Pinpoint the cell where the given text exists, returning its (x, y) midpoint coordinate. 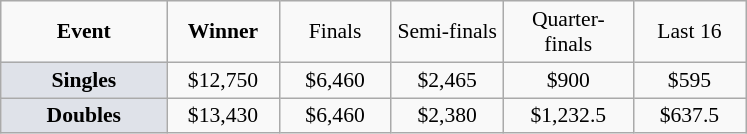
$2,465 (447, 80)
Finals (335, 32)
Event (84, 32)
$1,232.5 (568, 116)
$637.5 (689, 116)
Last 16 (689, 32)
$900 (568, 80)
$595 (689, 80)
Semi-finals (447, 32)
$12,750 (223, 80)
Winner (223, 32)
Quarter-finals (568, 32)
$13,430 (223, 116)
Singles (84, 80)
Doubles (84, 116)
$2,380 (447, 116)
